For the text-containing cell, return its midpoint in [X, Y] coordinate format. 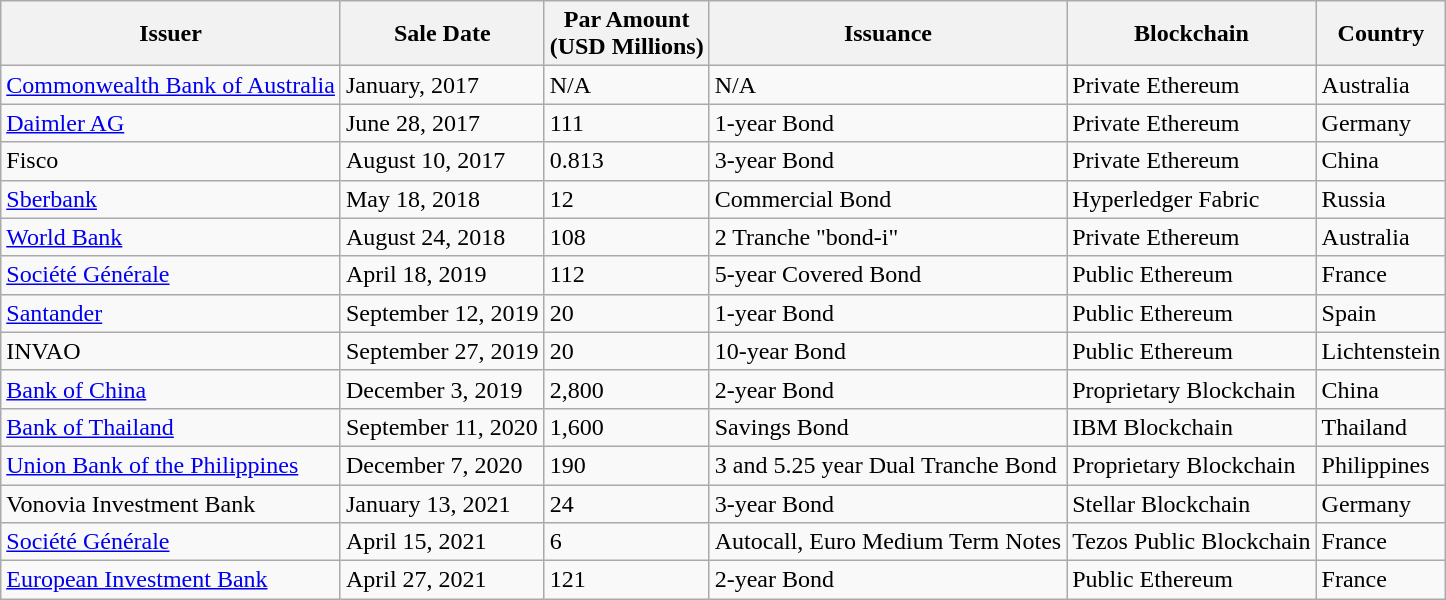
121 [626, 580]
April 18, 2019 [442, 275]
Spain [1381, 313]
Vonovia Investment Bank [171, 503]
May 18, 2018 [442, 199]
December 3, 2019 [442, 389]
Union Bank of the Philippines [171, 465]
April 27, 2021 [442, 580]
0.813 [626, 161]
European Investment Bank [171, 580]
108 [626, 237]
Santander [171, 313]
12 [626, 199]
6 [626, 542]
Sberbank [171, 199]
Fisco [171, 161]
Tezos Public Blockchain [1192, 542]
1,600 [626, 427]
April 15, 2021 [442, 542]
Sale Date [442, 34]
Russia [1381, 199]
Hyperledger Fabric [1192, 199]
Issuer [171, 34]
August 10, 2017 [442, 161]
112 [626, 275]
Philippines [1381, 465]
Thailand [1381, 427]
Lichtenstein [1381, 351]
Issuance [888, 34]
Bank of China [171, 389]
World Bank [171, 237]
190 [626, 465]
January 13, 2021 [442, 503]
Blockchain [1192, 34]
January, 2017 [442, 85]
2,800 [626, 389]
111 [626, 123]
September 11, 2020 [442, 427]
Savings Bond [888, 427]
September 12, 2019 [442, 313]
September 27, 2019 [442, 351]
5-year Covered Bond [888, 275]
3 and 5.25 year Dual Tranche Bond [888, 465]
Autocall, Euro Medium Term Notes [888, 542]
Bank of Thailand [171, 427]
IBM Blockchain [1192, 427]
Daimler AG [171, 123]
Par Amount(USD Millions) [626, 34]
August 24, 2018 [442, 237]
December 7, 2020 [442, 465]
June 28, 2017 [442, 123]
INVAO [171, 351]
Commercial Bond [888, 199]
24 [626, 503]
2 Tranche "bond-i" [888, 237]
10-year Bond [888, 351]
Commonwealth Bank of Australia [171, 85]
Stellar Blockchain [1192, 503]
Country [1381, 34]
